Return (x, y) of the center of cell containing provided text 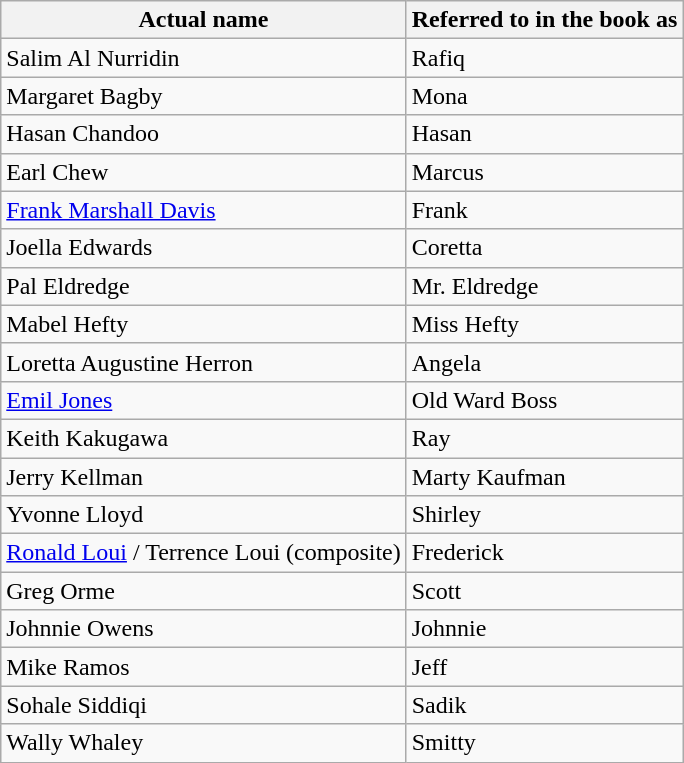
Actual name (204, 20)
Marty Kaufman (544, 477)
Miss Hefty (544, 324)
Mike Ramos (204, 667)
Wally Whaley (204, 743)
Smitty (544, 743)
Salim Al Nurridin (204, 58)
Frank Marshall Davis (204, 210)
Hasan (544, 134)
Yvonne Lloyd (204, 515)
Hasan Chandoo (204, 134)
Referred to in the book as (544, 20)
Earl Chew (204, 172)
Mabel Hefty (204, 324)
Johnnie (544, 629)
Margaret Bagby (204, 96)
Sadik (544, 705)
Frank (544, 210)
Jeff (544, 667)
Greg Orme (204, 591)
Shirley (544, 515)
Sohale Siddiqi (204, 705)
Rafiq (544, 58)
Jerry Kellman (204, 477)
Coretta (544, 248)
Loretta Augustine Herron (204, 362)
Emil Jones (204, 400)
Old Ward Boss (544, 400)
Keith Kakugawa (204, 438)
Johnnie Owens (204, 629)
Angela (544, 362)
Ronald Loui / Terrence Loui (composite) (204, 553)
Frederick (544, 553)
Ray (544, 438)
Mr. Eldredge (544, 286)
Marcus (544, 172)
Pal Eldredge (204, 286)
Joella Edwards (204, 248)
Scott (544, 591)
Mona (544, 96)
